Provide the [X, Y] coordinate of the cell's center where the given text is located.  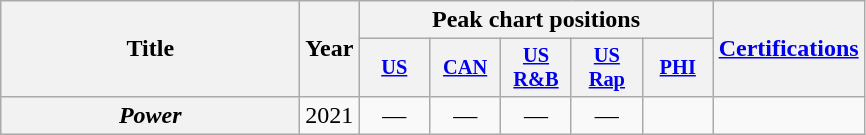
Title [150, 49]
USRap [606, 68]
Year [330, 49]
Peak chart positions [536, 20]
USR&B [536, 68]
2021 [330, 115]
PHI [678, 68]
Certifications [788, 49]
US [394, 68]
CAN [466, 68]
Power [150, 115]
